Extract the (X, Y) coordinate from the center of the cell holding the provided text.  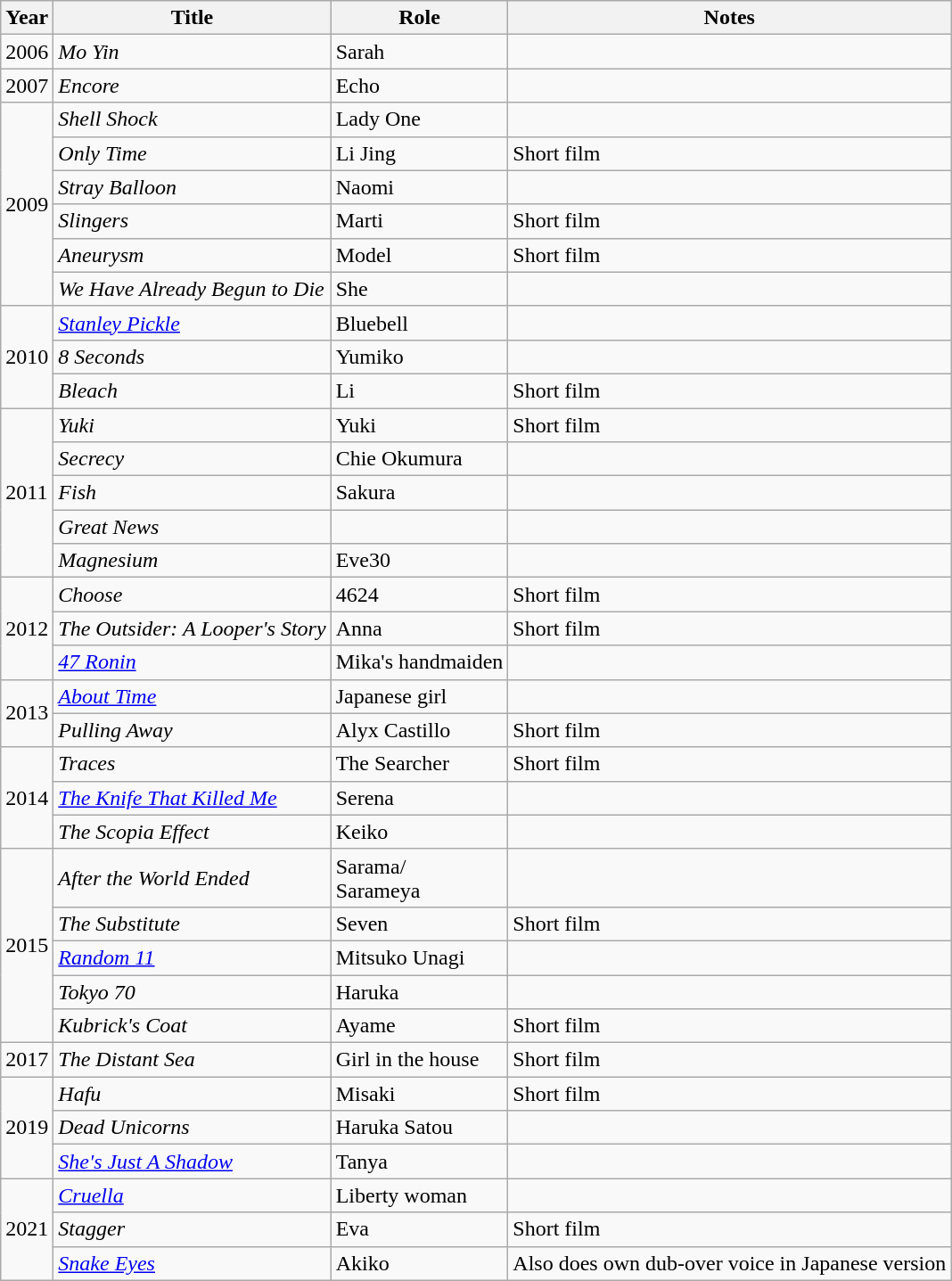
Naomi (419, 187)
Bluebell (419, 323)
Alyx Castillo (419, 730)
2014 (27, 798)
Role (419, 18)
Girl in the house (419, 1060)
Pulling Away (193, 730)
Chie Okumura (419, 459)
Secrecy (193, 459)
Haruka Satou (419, 1128)
2006 (27, 52)
She (419, 289)
Seven (419, 924)
2013 (27, 713)
Eva (419, 1229)
Lady One (419, 119)
2015 (27, 945)
Eve30 (419, 561)
The Substitute (193, 924)
Anna (419, 628)
4624 (419, 595)
Cruella (193, 1195)
Liberty woman (419, 1195)
Li Jing (419, 153)
2009 (27, 204)
She's Just A Shadow (193, 1162)
Misaki (419, 1094)
Slingers (193, 221)
Sarah (419, 52)
Model (419, 255)
2007 (27, 86)
The Searcher (419, 764)
Kubrick's Coat (193, 1026)
8 Seconds (193, 357)
Magnesium (193, 561)
After the World Ended (193, 877)
The Knife That Killed Me (193, 798)
Only Time (193, 153)
Japanese girl (419, 696)
2021 (27, 1229)
We Have Already Begun to Die (193, 289)
Bleach (193, 390)
Serena (419, 798)
Tanya (419, 1162)
Snake Eyes (193, 1263)
Sarama/Sarameya (419, 877)
Choose (193, 595)
Also does own dub-over voice in Japanese version (729, 1263)
47 Ronin (193, 662)
2010 (27, 357)
2012 (27, 628)
Li (419, 390)
2017 (27, 1060)
Haruka (419, 992)
The Scopia Effect (193, 832)
Traces (193, 764)
Keiko (419, 832)
Fish (193, 493)
Notes (729, 18)
Great News (193, 527)
Title (193, 18)
Mitsuko Unagi (419, 957)
Tokyo 70 (193, 992)
Echo (419, 86)
The Outsider: A Looper's Story (193, 628)
Ayame (419, 1026)
Mo Yin (193, 52)
Aneurysm (193, 255)
Akiko (419, 1263)
Year (27, 18)
Stray Balloon (193, 187)
Mika's handmaiden (419, 662)
Dead Unicorns (193, 1128)
Marti (419, 221)
2011 (27, 493)
Stagger (193, 1229)
Shell Shock (193, 119)
Hafu (193, 1094)
Sakura (419, 493)
About Time (193, 696)
2019 (27, 1128)
Encore (193, 86)
Stanley Pickle (193, 323)
Yumiko (419, 357)
Random 11 (193, 957)
The Distant Sea (193, 1060)
